For the text-containing cell, return its midpoint in [x, y] coordinate format. 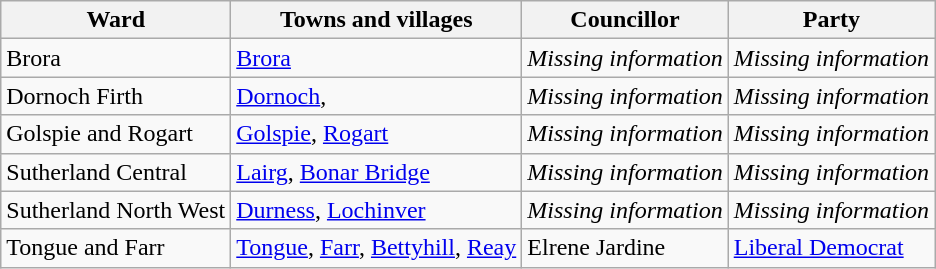
Tongue and Farr [116, 248]
Golspie, Rogart [376, 134]
Councillor [625, 20]
Sutherland North West [116, 210]
Golspie and Rogart [116, 134]
Ward [116, 20]
Dornoch, [376, 96]
Lairg, Bonar Bridge [376, 172]
Towns and villages [376, 20]
Sutherland Central [116, 172]
Tongue, Farr, Bettyhill, Reay [376, 248]
Elrene Jardine [625, 248]
Liberal Democrat [831, 248]
Dornoch Firth [116, 96]
Party [831, 20]
Durness, Lochinver [376, 210]
